Return [x, y] of the center of cell containing provided text 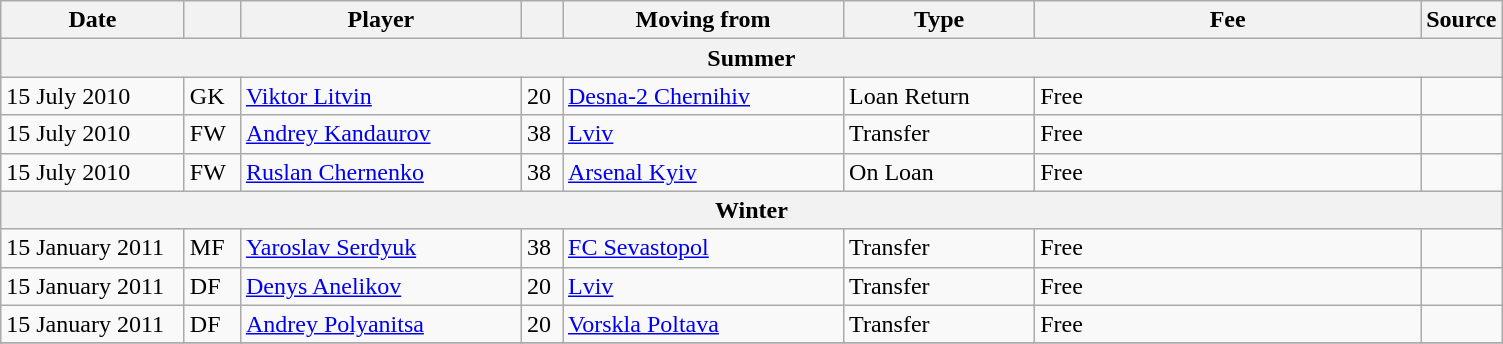
Arsenal Kyiv [702, 172]
MF [212, 248]
Ruslan Chernenko [380, 172]
Type [940, 20]
Denys Anelikov [380, 286]
Source [1462, 20]
Andrey Polyanitsa [380, 324]
Vorskla Poltava [702, 324]
FC Sevastopol [702, 248]
Date [93, 20]
Fee [1228, 20]
Player [380, 20]
Andrey Kandaurov [380, 134]
On Loan [940, 172]
Summer [752, 58]
Yaroslav Serdyuk [380, 248]
Moving from [702, 20]
Desna-2 Chernihiv [702, 96]
GK [212, 96]
Winter [752, 210]
Viktor Litvin [380, 96]
Loan Return [940, 96]
